Detect which cell encompasses the target text, then output its (X, Y) center coordinate. 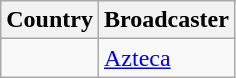
Broadcaster (166, 20)
Country (50, 20)
Azteca (166, 58)
